Extract the [x, y] coordinate from the center of the cell holding the provided text.  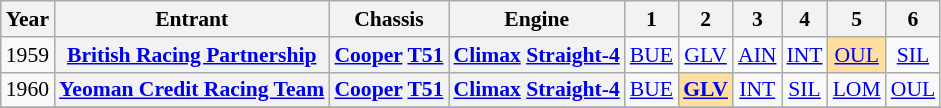
Engine [537, 19]
4 [805, 19]
AIN [757, 55]
British Racing Partnership [192, 55]
1959 [28, 55]
Entrant [192, 19]
3 [757, 19]
1960 [28, 90]
Chassis [388, 19]
6 [913, 19]
Year [28, 19]
Yeoman Credit Racing Team [192, 90]
2 [706, 19]
1 [652, 19]
LOM [857, 90]
5 [857, 19]
